For the text-containing cell, return its midpoint in [x, y] coordinate format. 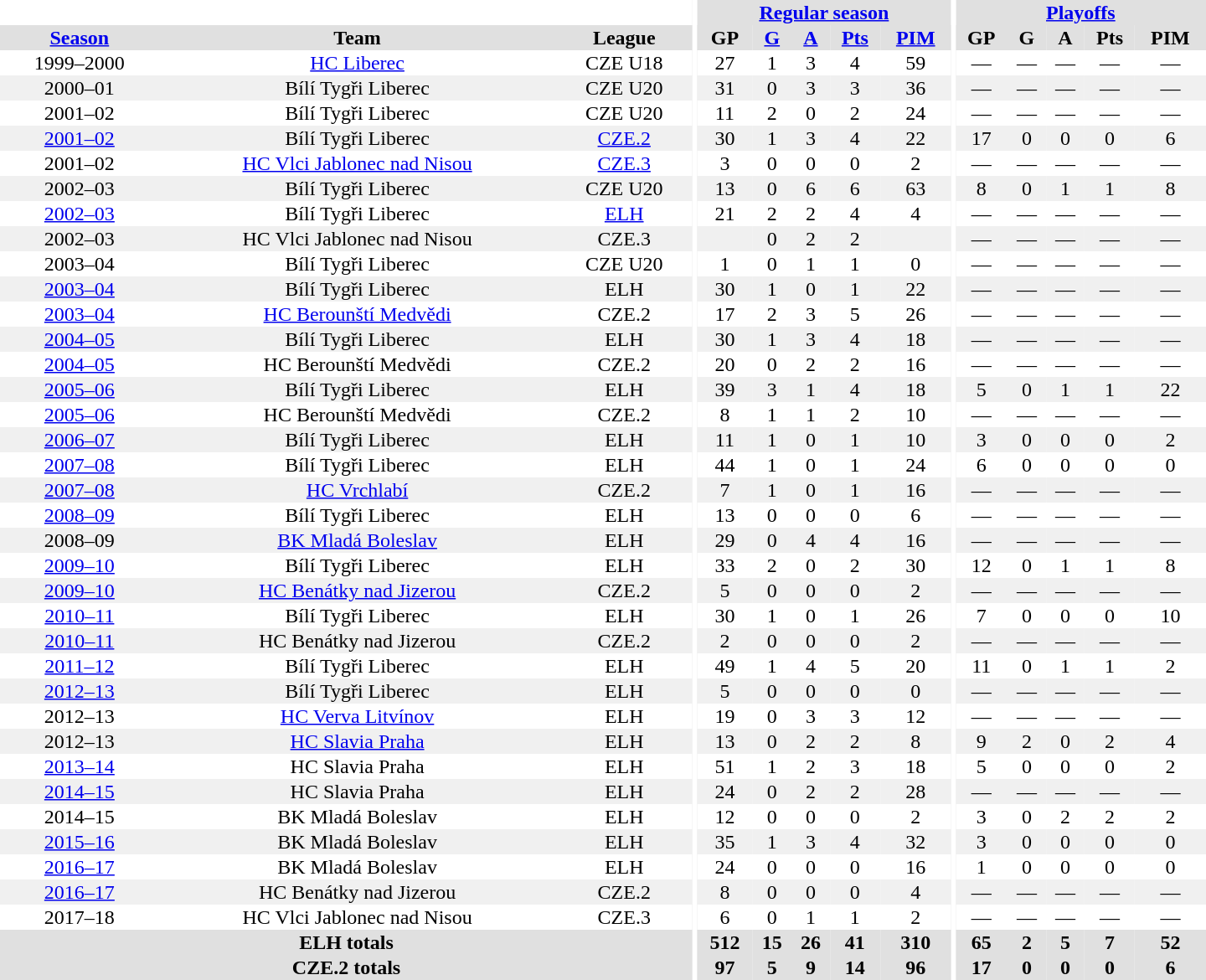
59 [916, 63]
63 [916, 188]
27 [725, 63]
28 [916, 792]
52 [1171, 942]
41 [855, 942]
HC Verva Litvínov [358, 716]
Season [80, 38]
2015–16 [80, 842]
2006–07 [80, 440]
Playoffs [1080, 13]
32 [916, 842]
HC Vrchlabí [358, 490]
36 [916, 88]
97 [725, 967]
1999–2000 [80, 63]
96 [916, 967]
33 [725, 565]
310 [916, 942]
2011–12 [80, 666]
39 [725, 389]
44 [725, 465]
31 [725, 88]
CZE U18 [624, 63]
29 [725, 540]
2017–18 [80, 917]
League [624, 38]
65 [982, 942]
2000–01 [80, 88]
HC Liberec [358, 63]
51 [725, 766]
21 [725, 214]
2013–14 [80, 766]
14 [855, 967]
Team [358, 38]
Regular season [824, 13]
35 [725, 842]
19 [725, 716]
CZE.2 totals [347, 967]
49 [725, 666]
ELH totals [347, 942]
15 [772, 942]
512 [725, 942]
